Determine the [x, y] coordinate at the center of the cell enclosing the given text.  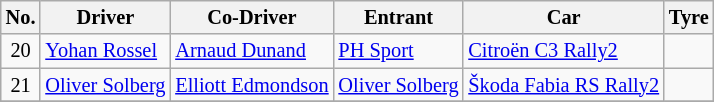
Yohan Rossel [105, 51]
Škoda Fabia RS Rally2 [564, 85]
Arnaud Dunand [252, 51]
No. [21, 17]
Entrant [399, 17]
21 [21, 85]
Tyre [689, 17]
Driver [105, 17]
Citroën C3 Rally2 [564, 51]
20 [21, 51]
Co-Driver [252, 17]
Car [564, 17]
PH Sport [399, 51]
Elliott Edmondson [252, 85]
